Pinpoint the cell where the given text exists, returning its (X, Y) midpoint coordinate. 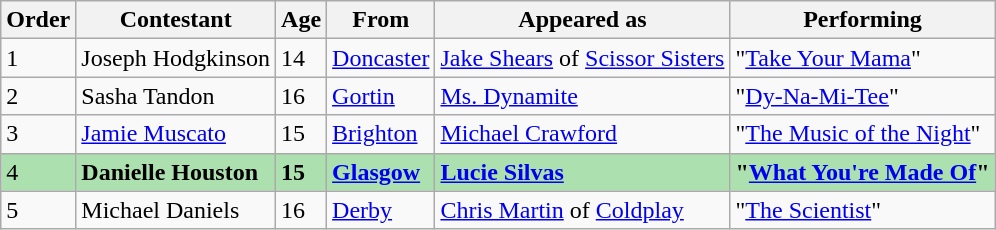
4 (38, 172)
"Take Your Mama" (862, 58)
"The Scientist" (862, 210)
14 (302, 58)
Brighton (381, 134)
Sasha Tandon (176, 96)
Contestant (176, 20)
Order (38, 20)
"Dy-Na-Mi-Tee" (862, 96)
Glasgow (381, 172)
Performing (862, 20)
5 (38, 210)
Ms. Dynamite (582, 96)
"What You're Made Of" (862, 172)
Derby (381, 210)
Danielle Houston (176, 172)
Appeared as (582, 20)
Lucie Silvas (582, 172)
Chris Martin of Coldplay (582, 210)
1 (38, 58)
Joseph Hodgkinson (176, 58)
Jake Shears of Scissor Sisters (582, 58)
3 (38, 134)
Michael Crawford (582, 134)
From (381, 20)
"The Music of the Night" (862, 134)
Gortin (381, 96)
Age (302, 20)
Michael Daniels (176, 210)
2 (38, 96)
Doncaster (381, 58)
Jamie Muscato (176, 134)
